Determine the (X, Y) coordinate at the center of the cell enclosing the given text.  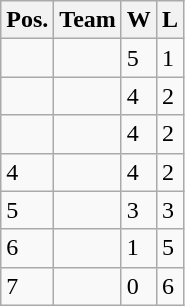
0 (138, 286)
Team (88, 20)
L (170, 20)
7 (28, 286)
W (138, 20)
Pos. (28, 20)
